Return the (X, Y) coordinate for the center point of the cell that contains the specified text.  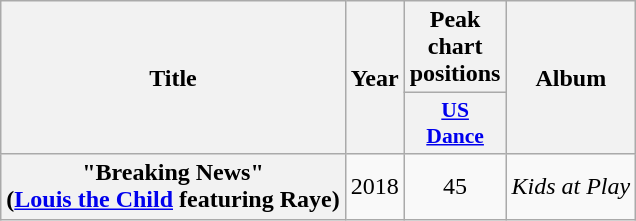
Title (173, 78)
45 (455, 186)
"Breaking News"(Louis the Child featuring Raye) (173, 186)
USDance (455, 124)
Peak chart positions (455, 47)
2018 (374, 186)
Album (571, 78)
Kids at Play (571, 186)
Year (374, 78)
